Detect which cell encompasses the target text, then output its (X, Y) center coordinate. 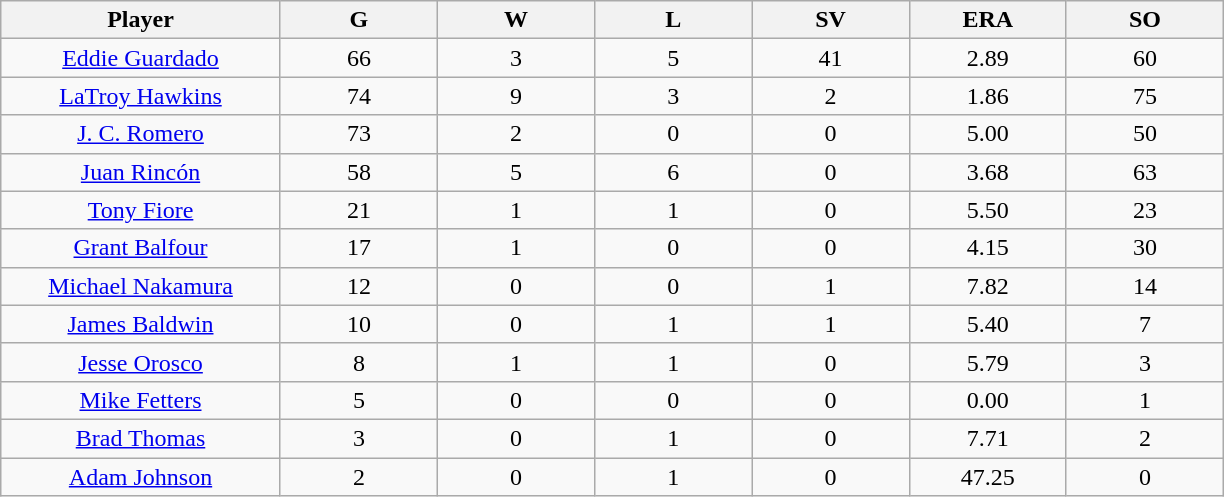
75 (1144, 96)
W (516, 20)
L (674, 20)
LaTroy Hawkins (141, 96)
Eddie Guardado (141, 58)
Grant Balfour (141, 248)
21 (358, 210)
SV (830, 20)
60 (1144, 58)
74 (358, 96)
23 (1144, 210)
58 (358, 172)
12 (358, 286)
Juan Rincón (141, 172)
66 (358, 58)
6 (674, 172)
Michael Nakamura (141, 286)
2.89 (988, 58)
5.79 (988, 362)
30 (1144, 248)
7.82 (988, 286)
James Baldwin (141, 324)
50 (1144, 134)
9 (516, 96)
J. C. Romero (141, 134)
10 (358, 324)
Mike Fetters (141, 400)
47.25 (988, 477)
73 (358, 134)
Tony Fiore (141, 210)
7 (1144, 324)
Jesse Orosco (141, 362)
Player (141, 20)
5.50 (988, 210)
14 (1144, 286)
5.00 (988, 134)
63 (1144, 172)
7.71 (988, 438)
SO (1144, 20)
ERA (988, 20)
8 (358, 362)
17 (358, 248)
G (358, 20)
Adam Johnson (141, 477)
41 (830, 58)
4.15 (988, 248)
Brad Thomas (141, 438)
5.40 (988, 324)
0.00 (988, 400)
3.68 (988, 172)
1.86 (988, 96)
